Find where the given text appears and provide that cell's center as [x, y] coordinate. 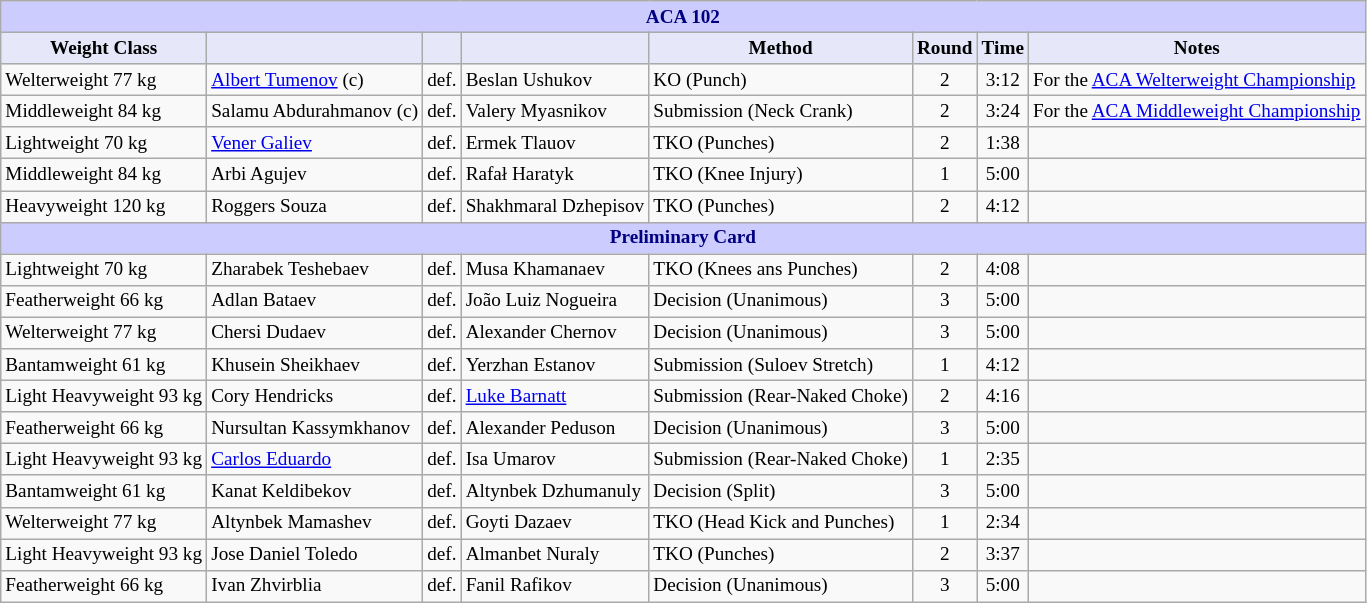
Altynbek Dzhumanuly [555, 491]
Ivan Zhvirblia [315, 586]
Weight Class [104, 48]
Fanil Rafikov [555, 586]
Goyti Dazaev [555, 523]
3:12 [1002, 80]
TKO (Knee Injury) [781, 175]
3:24 [1002, 111]
2:35 [1002, 460]
Time [1002, 48]
Roggers Souza [315, 206]
Vener Galiev [315, 143]
Adlan Bataev [315, 301]
Submission (Suloev Stretch) [781, 365]
Notes [1196, 48]
4:08 [1002, 270]
Heavyweight 120 kg [104, 206]
Chersi Dudaev [315, 333]
Beslan Ushukov [555, 80]
ACA 102 [683, 17]
Alexander Peduson [555, 428]
TKO (Head Kick and Punches) [781, 523]
Isa Umarov [555, 460]
Submission (Neck Crank) [781, 111]
Cory Hendricks [315, 396]
Musa Khamanaev [555, 270]
Preliminary Card [683, 238]
Rafał Haratyk [555, 175]
KO (Punch) [781, 80]
Zharabek Teshebaev [315, 270]
Round [944, 48]
Yerzhan Estanov [555, 365]
Shakhmaral Dzhepisov [555, 206]
Alexander Chernov [555, 333]
1:38 [1002, 143]
Albert Tumenov (c) [315, 80]
Altynbek Mamashev [315, 523]
Salamu Abdurahmanov (c) [315, 111]
Valery Myasnikov [555, 111]
Carlos Eduardo [315, 460]
Decision (Split) [781, 491]
2:34 [1002, 523]
Nursultan Kassymkhanov [315, 428]
Method [781, 48]
For the ACA Welterweight Championship [1196, 80]
Almanbet Nuraly [555, 554]
For the ACA Middleweight Championship [1196, 111]
Kanat Keldibekov [315, 491]
3:37 [1002, 554]
Khusein Sheikhaev [315, 365]
João Luiz Nogueira [555, 301]
Arbi Agujev [315, 175]
TKO (Knees ans Punches) [781, 270]
Ermek Tlauov [555, 143]
Jose Daniel Toledo [315, 554]
4:16 [1002, 396]
Luke Barnatt [555, 396]
